Search for the cell housing the specified text and yield its [X, Y] center coordinate. 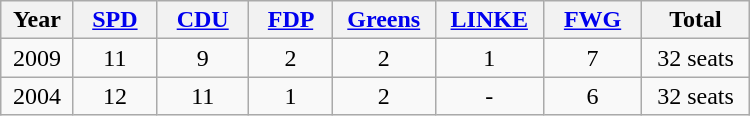
7 [592, 58]
Total [696, 20]
Year [37, 20]
FWG [592, 20]
6 [592, 96]
FDP [291, 20]
2004 [37, 96]
LINKE [489, 20]
CDU [203, 20]
9 [203, 58]
2009 [37, 58]
12 [115, 96]
Greens [384, 20]
- [489, 96]
SPD [115, 20]
